Pinpoint the cell where the given text exists, returning its (X, Y) midpoint coordinate. 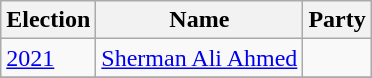
Party (337, 20)
Name (200, 20)
Sherman Ali Ahmed (200, 58)
2021 (48, 58)
Election (48, 20)
